Provide the (x, y) coordinate of the cell's center where the given text is located.  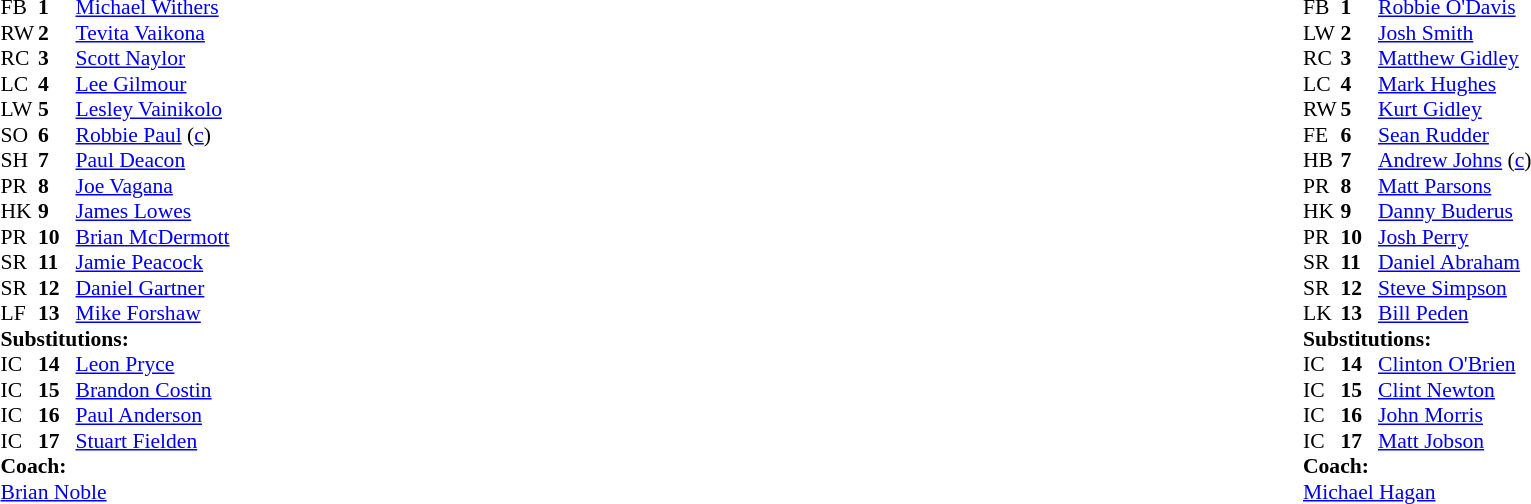
Scott Naylor (153, 59)
Matt Parsons (1454, 186)
James Lowes (153, 211)
LK (1322, 313)
Leon Pryce (153, 365)
Clint Newton (1454, 390)
Matthew Gidley (1454, 59)
Kurt Gidley (1454, 109)
HB (1322, 161)
Steve Simpson (1454, 288)
Stuart Fielden (153, 441)
Brian McDermott (153, 237)
Tevita Vaikona (153, 33)
Matt Jobson (1454, 441)
Josh Perry (1454, 237)
Sean Rudder (1454, 135)
John Morris (1454, 415)
Joe Vagana (153, 186)
Bill Peden (1454, 313)
FE (1322, 135)
Daniel Abraham (1454, 263)
Paul Anderson (153, 415)
SO (19, 135)
Clinton O'Brien (1454, 365)
LF (19, 313)
SH (19, 161)
Jamie Peacock (153, 263)
Lee Gilmour (153, 84)
Mark Hughes (1454, 84)
Paul Deacon (153, 161)
Robbie Paul (c) (153, 135)
Lesley Vainikolo (153, 109)
Brandon Costin (153, 390)
Mike Forshaw (153, 313)
Andrew Johns (c) (1454, 161)
Josh Smith (1454, 33)
Daniel Gartner (153, 288)
Danny Buderus (1454, 211)
